Pinpoint the cell where the given text exists, returning its (X, Y) midpoint coordinate. 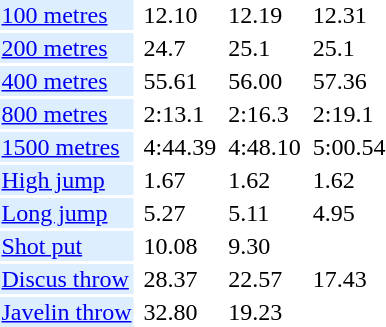
55.61 (180, 81)
200 metres (66, 48)
Discus throw (66, 279)
2:16.3 (265, 114)
5.11 (265, 213)
Javelin throw (66, 312)
2:13.1 (180, 114)
1500 metres (66, 147)
1.62 (265, 180)
56.00 (265, 81)
25.1 (265, 48)
400 metres (66, 81)
12.19 (265, 15)
Shot put (66, 246)
19.23 (265, 312)
800 metres (66, 114)
Long jump (66, 213)
24.7 (180, 48)
12.10 (180, 15)
5.27 (180, 213)
10.08 (180, 246)
100 metres (66, 15)
4:48.10 (265, 147)
4:44.39 (180, 147)
High jump (66, 180)
28.37 (180, 279)
22.57 (265, 279)
32.80 (180, 312)
9.30 (265, 246)
1.67 (180, 180)
